Scan for the cell matching the given text and deliver its (x, y) coordinate at center. 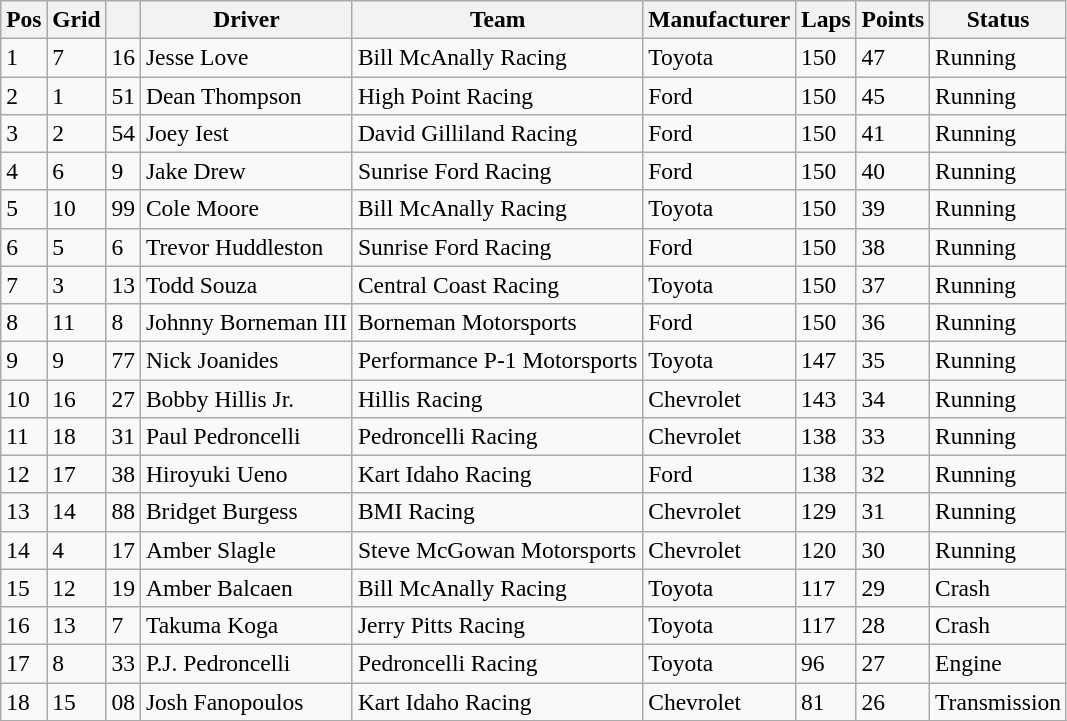
120 (826, 550)
36 (893, 322)
143 (826, 398)
Central Coast Racing (497, 285)
Joey Iest (246, 133)
81 (826, 701)
37 (893, 285)
Driver (246, 19)
Pos (24, 19)
99 (123, 209)
19 (123, 588)
Johnny Borneman III (246, 322)
29 (893, 588)
Amber Slagle (246, 550)
Amber Balcaen (246, 588)
Points (893, 19)
54 (123, 133)
BMI Racing (497, 512)
Jesse Love (246, 57)
Bobby Hillis Jr. (246, 398)
129 (826, 512)
Team (497, 19)
96 (826, 663)
32 (893, 474)
Trevor Huddleston (246, 247)
34 (893, 398)
Nick Joanides (246, 360)
Engine (998, 663)
39 (893, 209)
Dean Thompson (246, 95)
Steve McGowan Motorsports (497, 550)
40 (893, 171)
Todd Souza (246, 285)
Bridget Burgess (246, 512)
Laps (826, 19)
Takuma Koga (246, 625)
88 (123, 512)
P.J. Pedroncelli (246, 663)
45 (893, 95)
Paul Pedroncelli (246, 436)
Josh Fanopoulos (246, 701)
28 (893, 625)
Performance P-1 Motorsports (497, 360)
Transmission (998, 701)
Manufacturer (720, 19)
35 (893, 360)
Hillis Racing (497, 398)
08 (123, 701)
30 (893, 550)
41 (893, 133)
Status (998, 19)
Jake Drew (246, 171)
David Gilliland Racing (497, 133)
High Point Racing (497, 95)
Cole Moore (246, 209)
26 (893, 701)
51 (123, 95)
77 (123, 360)
Borneman Motorsports (497, 322)
Hiroyuki Ueno (246, 474)
47 (893, 57)
Jerry Pitts Racing (497, 625)
147 (826, 360)
Grid (76, 19)
